For the text-containing cell, return its midpoint in [x, y] coordinate format. 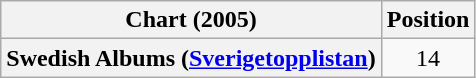
14 [428, 58]
Swedish Albums (Sverigetopplistan) [191, 58]
Chart (2005) [191, 20]
Position [428, 20]
